Identify which cell holds the provided text, then report its [x, y] central coordinate. 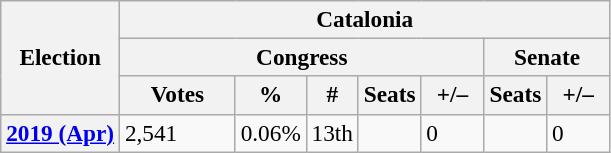
Election [60, 56]
Congress [302, 57]
2019 (Apr) [60, 133]
13th [332, 133]
# [332, 95]
% [270, 95]
0.06% [270, 133]
Senate [547, 57]
Catalonia [364, 19]
Votes [177, 95]
2,541 [177, 133]
